Locate the cell with the specified text and output its (X, Y) center coordinate. 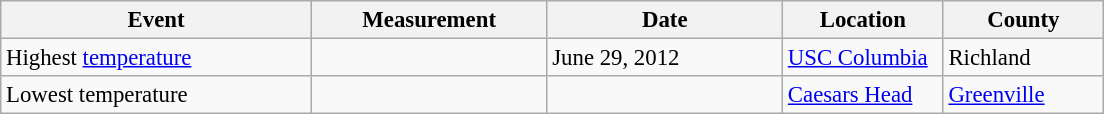
Event (156, 20)
June 29, 2012 (665, 58)
Greenville (1024, 95)
Location (864, 20)
Date (665, 20)
Richland (1024, 58)
Lowest temperature (156, 95)
Measurement (429, 20)
Caesars Head (864, 95)
Highest temperature (156, 58)
County (1024, 20)
USC Columbia (864, 58)
